Identify which cell holds the provided text, then report its [x, y] central coordinate. 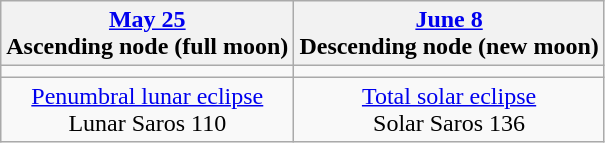
June 8Descending node (new moon) [449, 34]
Penumbral lunar eclipseLunar Saros 110 [148, 110]
May 25Ascending node (full moon) [148, 34]
Total solar eclipseSolar Saros 136 [449, 110]
